From the cell containing the given text, extract its center point as (x, y) coordinate. 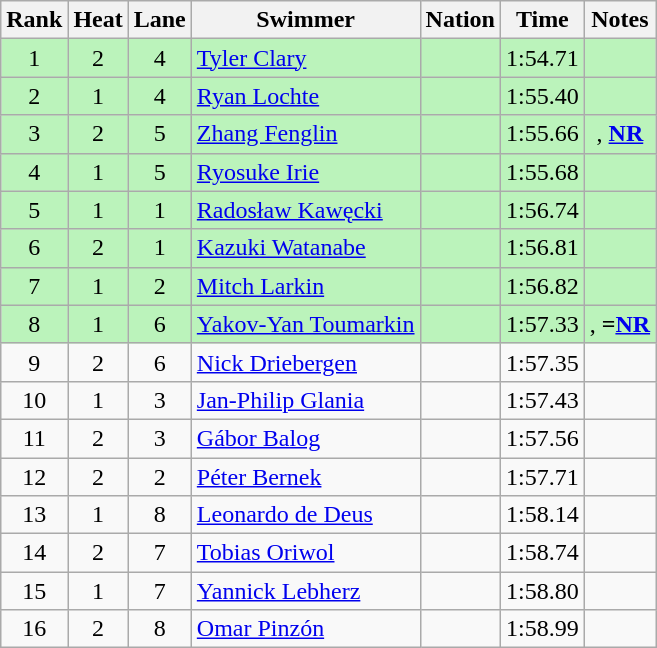
Tyler Clary (306, 58)
11 (34, 438)
1:57.71 (542, 477)
Tobias Oriwol (306, 553)
10 (34, 400)
16 (34, 629)
Heat (98, 20)
12 (34, 477)
Radosław Kawęcki (306, 210)
Nick Driebergen (306, 362)
Yannick Lebherz (306, 591)
Yakov-Yan Toumarkin (306, 324)
1:55.40 (542, 96)
Swimmer (306, 20)
Leonardo de Deus (306, 515)
14 (34, 553)
Kazuki Watanabe (306, 248)
1:56.74 (542, 210)
9 (34, 362)
Ryosuke Irie (306, 172)
Mitch Larkin (306, 286)
Jan-Philip Glania (306, 400)
Ryan Lochte (306, 96)
13 (34, 515)
Time (542, 20)
1:54.71 (542, 58)
15 (34, 591)
1:55.68 (542, 172)
, NR (620, 134)
1:57.43 (542, 400)
Gábor Balog (306, 438)
1:57.33 (542, 324)
1:58.14 (542, 515)
Péter Bernek (306, 477)
1:58.99 (542, 629)
1:58.74 (542, 553)
Omar Pinzón (306, 629)
Nation (460, 20)
1:56.82 (542, 286)
1:57.35 (542, 362)
1:58.80 (542, 591)
Notes (620, 20)
Zhang Fenglin (306, 134)
1:57.56 (542, 438)
Rank (34, 20)
, =NR (620, 324)
Lane (160, 20)
1:55.66 (542, 134)
1:56.81 (542, 248)
